Capture the cell that displays the provided text and extract its (x, y) central coordinate. 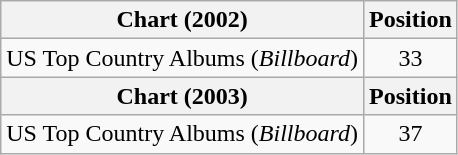
Chart (2002) (182, 20)
Chart (2003) (182, 96)
37 (411, 134)
33 (411, 58)
